From the cell containing the given text, extract its center point as (x, y) coordinate. 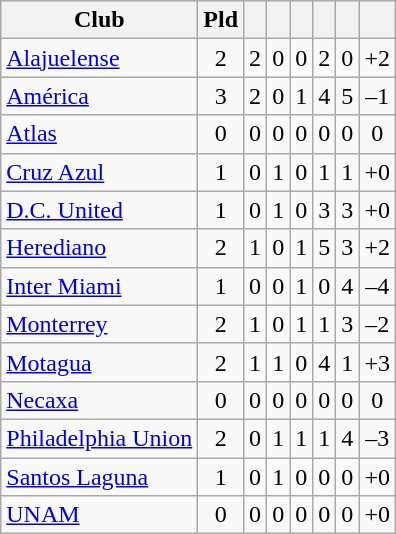
Motagua (100, 362)
Inter Miami (100, 286)
–1 (378, 96)
+3 (378, 362)
Cruz Azul (100, 172)
D.C. United (100, 210)
Club (100, 20)
Philadelphia Union (100, 438)
América (100, 96)
Monterrey (100, 324)
–2 (378, 324)
UNAM (100, 515)
Necaxa (100, 400)
Herediano (100, 248)
Pld (221, 20)
Alajuelense (100, 58)
Santos Laguna (100, 477)
Atlas (100, 134)
–3 (378, 438)
–4 (378, 286)
